Capture the cell that displays the provided text and extract its (X, Y) central coordinate. 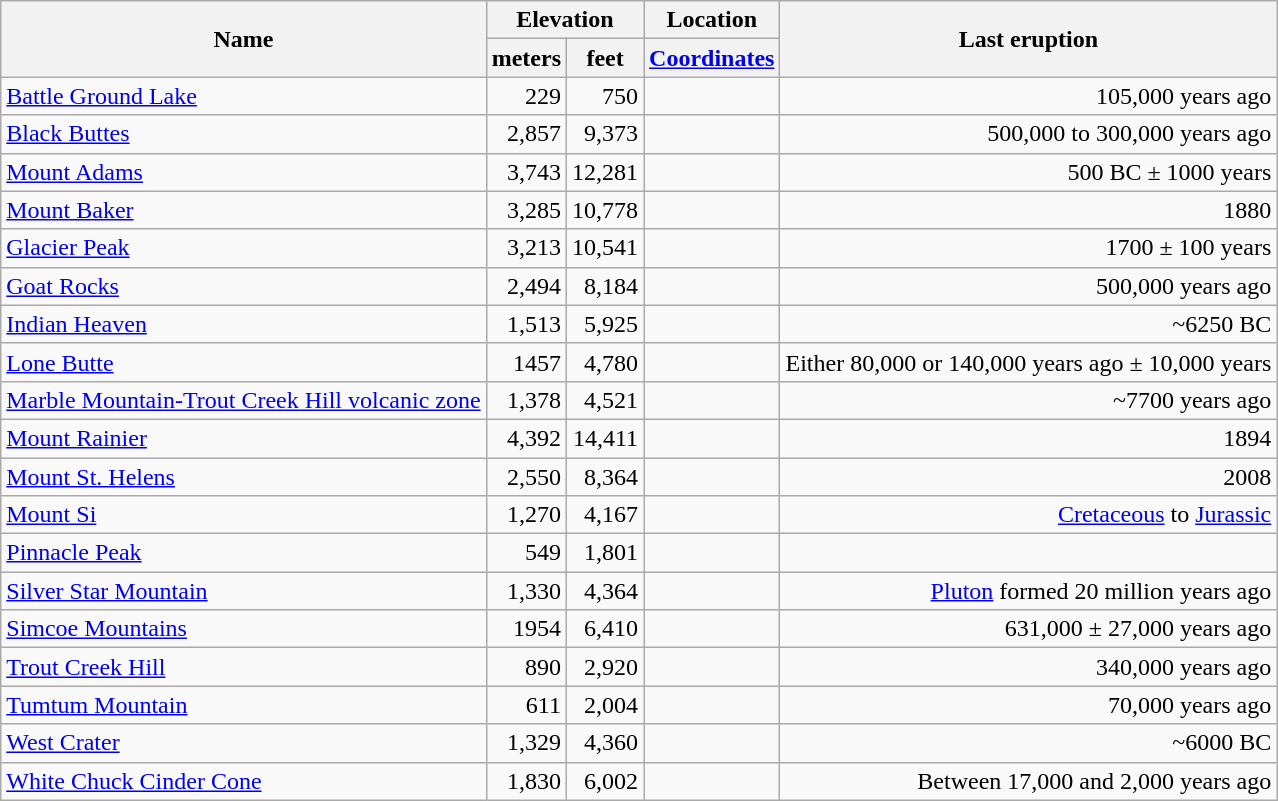
4,780 (606, 362)
Location (712, 20)
Trout Creek Hill (244, 667)
1954 (526, 629)
Lone Butte (244, 362)
~6000 BC (1028, 743)
500,000 years ago (1028, 286)
Simcoe Mountains (244, 629)
105,000 years ago (1028, 96)
meters (526, 58)
1894 (1028, 438)
~7700 years ago (1028, 400)
Mount St. Helens (244, 477)
West Crater (244, 743)
500 BC ± 1000 years (1028, 172)
611 (526, 705)
Mount Si (244, 515)
2,920 (606, 667)
Marble Mountain-Trout Creek Hill volcanic zone (244, 400)
1,378 (526, 400)
Mount Baker (244, 210)
4,360 (606, 743)
Tumtum Mountain (244, 705)
500,000 to 300,000 years ago (1028, 134)
890 (526, 667)
1880 (1028, 210)
Mount Rainier (244, 438)
1,270 (526, 515)
Battle Ground Lake (244, 96)
549 (526, 553)
1,513 (526, 324)
Goat Rocks (244, 286)
5,925 (606, 324)
4,167 (606, 515)
14,411 (606, 438)
White Chuck Cinder Cone (244, 781)
8,364 (606, 477)
6,410 (606, 629)
Cretaceous to Jurassic (1028, 515)
340,000 years ago (1028, 667)
4,364 (606, 591)
1457 (526, 362)
Pluton formed 20 million years ago (1028, 591)
Black Buttes (244, 134)
~6250 BC (1028, 324)
12,281 (606, 172)
1,801 (606, 553)
Pinnacle Peak (244, 553)
3,743 (526, 172)
Indian Heaven (244, 324)
1,329 (526, 743)
2,494 (526, 286)
8,184 (606, 286)
2,550 (526, 477)
3,213 (526, 248)
1700 ± 100 years (1028, 248)
Glacier Peak (244, 248)
Last eruption (1028, 39)
631,000 ± 27,000 years ago (1028, 629)
Either 80,000 or 140,000 years ago ± 10,000 years (1028, 362)
2,004 (606, 705)
1,830 (526, 781)
Silver Star Mountain (244, 591)
10,778 (606, 210)
3,285 (526, 210)
10,541 (606, 248)
1,330 (526, 591)
Coordinates (712, 58)
4,521 (606, 400)
9,373 (606, 134)
Mount Adams (244, 172)
70,000 years ago (1028, 705)
Between 17,000 and 2,000 years ago (1028, 781)
2,857 (526, 134)
4,392 (526, 438)
750 (606, 96)
2008 (1028, 477)
229 (526, 96)
feet (606, 58)
Elevation (564, 20)
Name (244, 39)
6,002 (606, 781)
